Detect which cell encompasses the target text, then output its [x, y] center coordinate. 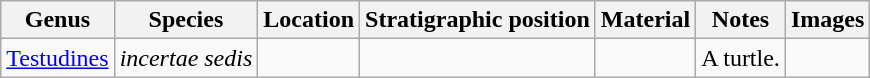
Testudines [58, 58]
Notes [741, 20]
Images [827, 20]
Genus [58, 20]
Stratigraphic position [478, 20]
incertae sedis [186, 58]
Material [645, 20]
Species [186, 20]
Location [309, 20]
A turtle. [741, 58]
